Search for the cell housing the specified text and yield its [x, y] center coordinate. 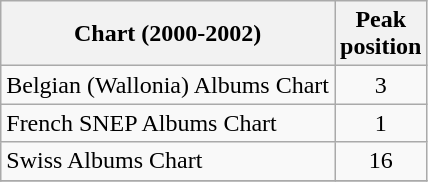
1 [380, 123]
Chart (2000-2002) [168, 34]
16 [380, 161]
3 [380, 85]
Peakposition [380, 34]
French SNEP Albums Chart [168, 123]
Swiss Albums Chart [168, 161]
Belgian (Wallonia) Albums Chart [168, 85]
